Locate the cell with the specified text and output its [X, Y] center coordinate. 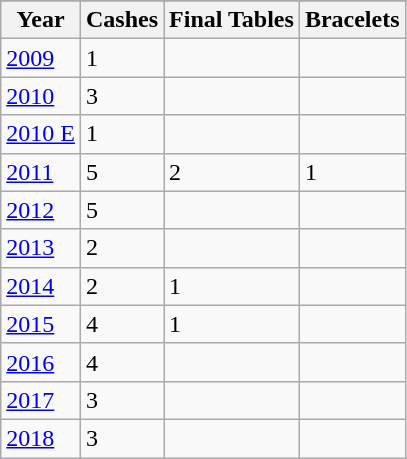
2015 [41, 324]
2017 [41, 400]
Bracelets [352, 20]
Year [41, 20]
2016 [41, 362]
2011 [41, 172]
2013 [41, 248]
2010 E [41, 134]
2014 [41, 286]
Cashes [122, 20]
2012 [41, 210]
2009 [41, 58]
2010 [41, 96]
2018 [41, 438]
Final Tables [232, 20]
